Locate the cell with the specified text and output its (X, Y) center coordinate. 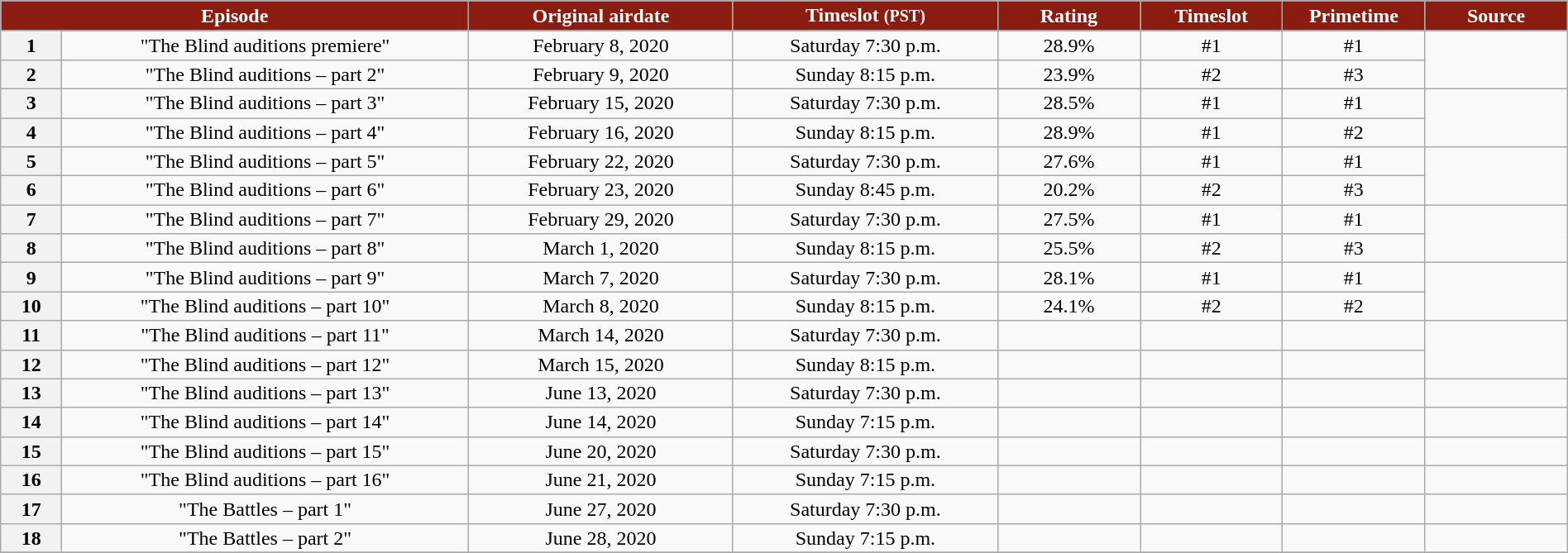
24.1% (1068, 306)
"The Battles – part 1" (265, 509)
27.5% (1068, 220)
March 8, 2020 (601, 306)
"The Blind auditions – part 2" (265, 74)
10 (31, 306)
13 (31, 393)
Source (1496, 17)
June 13, 2020 (601, 393)
28.5% (1068, 102)
16 (31, 479)
11 (31, 336)
Rating (1068, 17)
7 (31, 220)
25.5% (1068, 248)
Episode (235, 17)
February 22, 2020 (601, 162)
8 (31, 248)
Timeslot (1212, 17)
"The Blind auditions – part 4" (265, 132)
"The Blind auditions – part 8" (265, 248)
"The Blind auditions – part 9" (265, 278)
20.2% (1068, 190)
"The Blind auditions – part 3" (265, 102)
June 21, 2020 (601, 479)
12 (31, 364)
March 7, 2020 (601, 278)
"The Battles – part 2" (265, 537)
1 (31, 45)
23.9% (1068, 74)
Sunday 8:45 p.m. (865, 190)
"The Blind auditions – part 12" (265, 364)
March 15, 2020 (601, 364)
February 29, 2020 (601, 220)
15 (31, 451)
June 28, 2020 (601, 537)
Timeslot (PST) (865, 17)
28.1% (1068, 278)
"The Blind auditions – part 15" (265, 451)
18 (31, 537)
February 16, 2020 (601, 132)
4 (31, 132)
14 (31, 422)
February 15, 2020 (601, 102)
6 (31, 190)
"The Blind auditions – part 10" (265, 306)
"The Blind auditions – part 5" (265, 162)
9 (31, 278)
"The Blind auditions – part 14" (265, 422)
3 (31, 102)
February 23, 2020 (601, 190)
"The Blind auditions – part 16" (265, 479)
Primetime (1354, 17)
27.6% (1068, 162)
"The Blind auditions – part 6" (265, 190)
"The Blind auditions – part 7" (265, 220)
June 20, 2020 (601, 451)
February 9, 2020 (601, 74)
"The Blind auditions – part 13" (265, 393)
Original airdate (601, 17)
March 1, 2020 (601, 248)
2 (31, 74)
February 8, 2020 (601, 45)
17 (31, 509)
June 14, 2020 (601, 422)
"The Blind auditions premiere" (265, 45)
March 14, 2020 (601, 336)
5 (31, 162)
"The Blind auditions – part 11" (265, 336)
June 27, 2020 (601, 509)
